For the text-containing cell, return its midpoint in [X, Y] coordinate format. 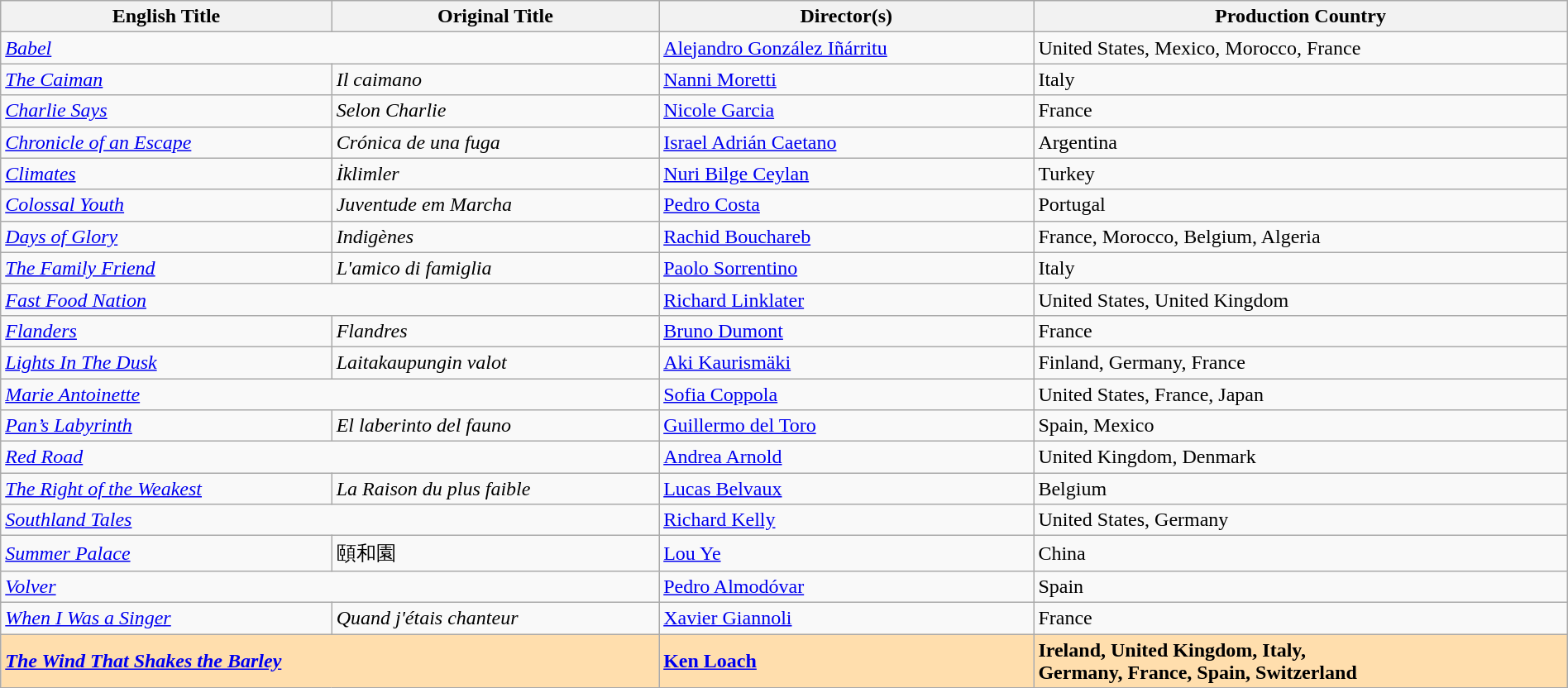
İklimler [495, 174]
Flanders [166, 331]
Argentina [1300, 142]
Richard Linklater [847, 299]
Aki Kaurismäki [847, 362]
Sofia Coppola [847, 394]
Nuri Bilge Ceylan [847, 174]
Ireland, United Kingdom, Italy,Germany, France, Spain, Switzerland [1300, 660]
Rachid Bouchareb [847, 236]
Il caimano [495, 79]
Volver [330, 586]
Xavier Giannoli [847, 618]
Portugal [1300, 205]
When I Was a Singer [166, 618]
United Kingdom, Denmark [1300, 457]
Selon Charlie [495, 111]
Crónica de una fuga [495, 142]
China [1300, 554]
Bruno Dumont [847, 331]
Laitakaupungin valot [495, 362]
Pedro Costa [847, 205]
Finland, Germany, France [1300, 362]
Director(s) [847, 17]
La Raison du plus faible [495, 489]
The Caiman [166, 79]
Nanni Moretti [847, 79]
Babel [330, 48]
Production Country [1300, 17]
The Family Friend [166, 268]
Israel Adrián Caetano [847, 142]
Belgium [1300, 489]
Juventude em Marcha [495, 205]
Colossal Youth [166, 205]
Spain, Mexico [1300, 426]
Richard Kelly [847, 520]
Ken Loach [847, 660]
Days of Glory [166, 236]
Original Title [495, 17]
Marie Antoinette [330, 394]
L'amico di famiglia [495, 268]
France, Morocco, Belgium, Algeria [1300, 236]
Lou Ye [847, 554]
Summer Palace [166, 554]
Lucas Belvaux [847, 489]
Southland Tales [330, 520]
El laberinto del fauno [495, 426]
Red Road [330, 457]
United States, Germany [1300, 520]
English Title [166, 17]
United States, Mexico, Morocco, France [1300, 48]
Indigènes [495, 236]
Pedro Almodóvar [847, 586]
Chronicle of an Escape [166, 142]
United States, France, Japan [1300, 394]
Paolo Sorrentino [847, 268]
Nicole Garcia [847, 111]
The Right of the Weakest [166, 489]
The Wind That Shakes the Barley [330, 660]
United States, United Kingdom [1300, 299]
Alejandro González Iñárritu [847, 48]
Fast Food Nation [330, 299]
Climates [166, 174]
Turkey [1300, 174]
Pan’s Labyrinth [166, 426]
Quand j'étais chanteur [495, 618]
Lights In The Dusk [166, 362]
Flandres [495, 331]
頤和園 [495, 554]
Guillermo del Toro [847, 426]
Spain [1300, 586]
Andrea Arnold [847, 457]
Charlie Says [166, 111]
